Detect which cell encompasses the target text, then output its (X, Y) center coordinate. 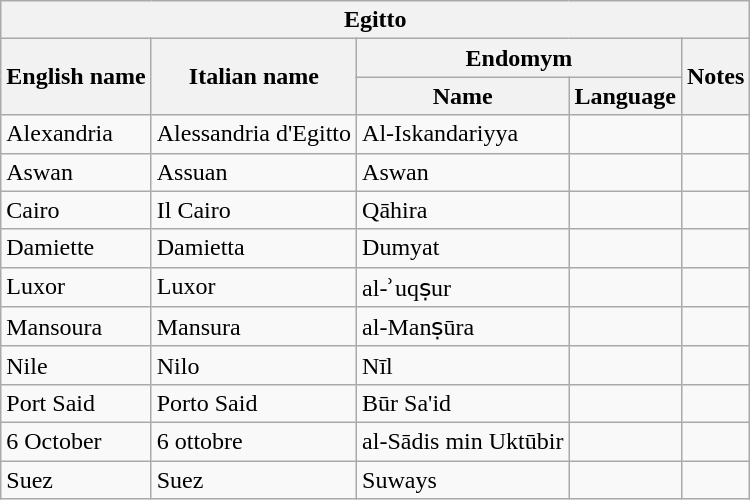
Qāhira (463, 210)
al-Sādis min Uktūbir (463, 441)
English name (76, 77)
Port Said (76, 403)
Endomym (520, 58)
Notes (715, 77)
Mansoura (76, 327)
Porto Said (254, 403)
6 October (76, 441)
Damietta (254, 248)
Alexandria (76, 134)
Italian name (254, 77)
6 ottobre (254, 441)
Mansura (254, 327)
Language (625, 96)
Dumyat (463, 248)
Nilo (254, 365)
Nīl (463, 365)
al-Manṣūra (463, 327)
Suways (463, 479)
Būr Sa'id (463, 403)
Alessandria d'Egitto (254, 134)
Nile (76, 365)
Damiette (76, 248)
Name (463, 96)
Al-Iskandariyya (463, 134)
al-ʾuqṣur (463, 287)
Assuan (254, 172)
Egitto (376, 20)
Cairo (76, 210)
Il Cairo (254, 210)
